From the cell containing the given text, extract its center point as [X, Y] coordinate. 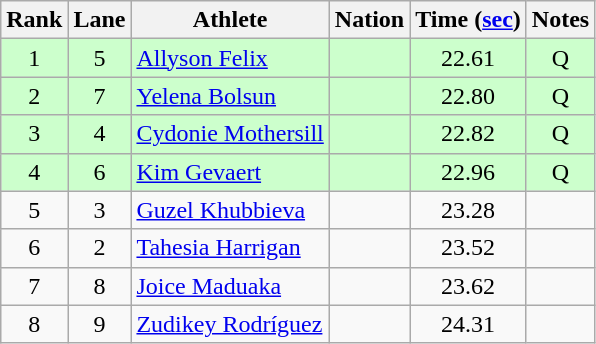
22.96 [468, 172]
Lane [100, 20]
23.52 [468, 248]
1 [34, 58]
Zudikey Rodríguez [230, 324]
23.62 [468, 286]
22.61 [468, 58]
23.28 [468, 210]
Cydonie Mothersill [230, 134]
Yelena Bolsun [230, 96]
Athlete [230, 20]
Tahesia Harrigan [230, 248]
Joice Maduaka [230, 286]
Allyson Felix [230, 58]
Rank [34, 20]
Notes [560, 20]
Kim Gevaert [230, 172]
Guzel Khubbieva [230, 210]
22.82 [468, 134]
22.80 [468, 96]
9 [100, 324]
Time (sec) [468, 20]
24.31 [468, 324]
Nation [369, 20]
